Identify which cell holds the provided text, then report its (X, Y) central coordinate. 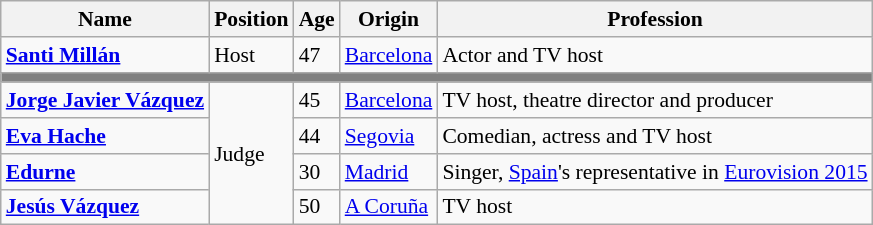
Position (251, 19)
Comedian, actress and TV host (654, 136)
45 (317, 101)
Origin (389, 19)
44 (317, 136)
Santi Millán (105, 55)
Profession (654, 19)
30 (317, 172)
Edurne (105, 172)
Judge (251, 154)
TV host (654, 207)
47 (317, 55)
Name (105, 19)
Actor and TV host (654, 55)
Singer, Spain's representative in Eurovision 2015 (654, 172)
Segovia (389, 136)
TV host, theatre director and producer (654, 101)
Madrid (389, 172)
Eva Hache (105, 136)
Jesús Vázquez (105, 207)
Host (251, 55)
Jorge Javier Vázquez (105, 101)
A Coruña (389, 207)
Age (317, 19)
50 (317, 207)
